Detect which cell encompasses the target text, then output its (X, Y) center coordinate. 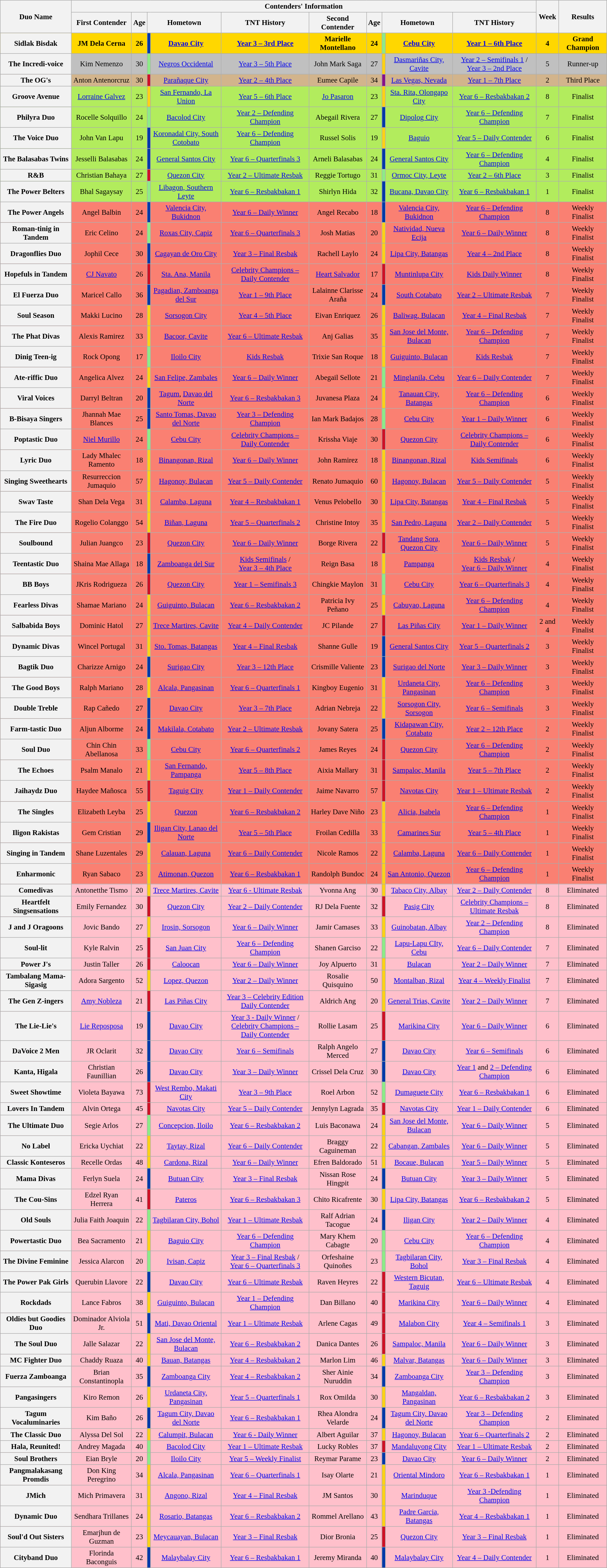
2 and 4 (547, 625)
Year 1 and 2 – Defending Champion (494, 1072)
John Van Lapu (101, 138)
Year 3 – 5th Place (265, 64)
Natividad, Nueva Ecija (419, 233)
Heart Salvador (337, 274)
36 (140, 295)
Aljun Alborme (101, 729)
Iligon Rakistas (36, 832)
The Ultimate Duo (36, 1125)
Antonetthe Tismo (101, 890)
Shaina Mae Allaga (101, 564)
Lovers In Tandem (36, 1109)
Concepcion, Iloilo (186, 1125)
Kim Nemenzo (101, 64)
Ivisan, Capiz (186, 1261)
Kidapawan City, Cotabato (419, 729)
Chin Chin Abellanosa (101, 750)
Gem Cristian (101, 832)
Aixia Mallary (337, 770)
The Singles (36, 812)
Quezon (186, 812)
San Felipe, Zambales (186, 378)
Bea Sacramento (101, 1241)
Fuerza Zamboanga (36, 1377)
Padre Garcia, Batangas (419, 1516)
Year 5 – 6th Place (265, 97)
Year 5 – Quarterfinals 1 (265, 1397)
Sidlak Bisdak (36, 44)
JC Pilande (337, 625)
Efren Baldorado (337, 1162)
Adora Sargento (101, 981)
Randolph Bundoc (337, 874)
Marinduque (419, 1495)
Lance Fabros (101, 1303)
Alicia, Isabela (419, 812)
Baliwag, Bulacan (419, 316)
Angel Recabo (337, 212)
Year 4 – 5th Place (265, 316)
Reymar Parame (337, 1459)
Bagtik Duo (36, 667)
The Good Boys (36, 688)
Christian Bahaya (101, 175)
The Power Pak Girls (36, 1282)
JMich (36, 1495)
Cityband Duo (36, 1557)
Anj Galias (337, 336)
Marlon Lim (337, 1360)
JKris Rodrigueza (101, 584)
Jessica Alarcon (101, 1261)
Eian Bryle (101, 1459)
San Fernando, La Union (186, 97)
Year 1 – 9th Place (265, 295)
Lapu-Lapu CIty, Cebu (419, 948)
Julian Juangco (101, 543)
Borge Rivera (337, 543)
Emily Fernandez (101, 906)
Duo Name (36, 17)
Pangasingers (36, 1397)
Mati, Davao Oriental (186, 1323)
Year 3 – Final Resbak / Year 6 – Quarterfinals 3 (265, 1261)
Wincel Portugal (101, 647)
Rommel Arellano (337, 1516)
Rachell Laylo (337, 253)
Chingkie Maylon (337, 584)
Rock Opong (101, 357)
Shanne Gulle (337, 647)
Nicole Ramos (337, 853)
Reign Basa (337, 564)
Taguig City (186, 791)
Rox Omilda (337, 1397)
Kids Semifinals / Year 3 – 4th Place (265, 564)
Kanta, Higala (36, 1072)
Las Vegas, Nevada (419, 80)
Koronadal City, South Cotobato (186, 138)
Alyssa Del Sol (101, 1435)
Roxas City, Capiz (186, 233)
Crissel Dela Cruz (337, 1072)
Luis Baconawa (337, 1125)
Querubin Llavore (101, 1282)
Sorsogon City, Sorsogon (419, 709)
Soul Duo (36, 750)
Salbabida Boys (36, 625)
Atimonan, Quezon (186, 874)
Krissha Viaje (337, 440)
Dominic Hatol (101, 625)
Year 5 – 8th Place (265, 770)
The Incredi-voice (36, 64)
Year 2 – Semifinals 1 / Year 3 – 2nd Place (494, 64)
Christian Faunillian (101, 1072)
Groove Avenue (36, 97)
Contenders' Information (303, 6)
Pasig City (419, 906)
Tagum, Davao del Norte (186, 398)
Alexis Ramirez (101, 336)
Fearless Divas (36, 605)
Swav Taste (36, 502)
Year 5 – Daily Winner (494, 1162)
Year 3 - Daily Winner / Celebrity Champions – Daily Contender (265, 1026)
Dasmariñas City, Cavite (419, 64)
Albert Aguilar (337, 1435)
Western Bicutan, Taguig (419, 1282)
Year 2 – 4th Place (265, 80)
The Power Belters (36, 191)
Shanen Garciso (337, 948)
Jo Pasaron (337, 97)
Comedivas (36, 890)
Old Souls (36, 1220)
Ericka Uychiat (101, 1146)
Hala, Reunited! (36, 1446)
Shane Luzentales (101, 853)
Cabangan, Zambales (419, 1146)
Arlene Cagas (337, 1323)
Shan Dela Vega (101, 502)
Year 3 – 3rd Place (265, 44)
Dinig Teen-ig (36, 357)
Charizze Arnigo (101, 667)
The Lie-Lie's (36, 1026)
Bhal Sagaysay (101, 191)
Shirlyn Hida (337, 191)
The Divine Feminine (36, 1261)
Dumaguete City (419, 1093)
Kim Baño (101, 1418)
Bucana, Davao City (419, 191)
Philyra Duo (36, 117)
Year 2 – 12th Place (494, 729)
Year 5 – 4th Place (494, 832)
Brian Constantinopla (101, 1377)
Bocaue, Bulacan (419, 1162)
Year 3 – 9th Place (265, 1093)
Rosalie Quisquino (337, 981)
Year 1 – Semifinals 3 (265, 584)
Sher Ainie Nuruddin (337, 1377)
Soul Season (36, 316)
San Pedro, Laguna (419, 522)
Montalban, Rizal (419, 981)
Juvanesa Plaza (337, 398)
Year 5 – Weekly Finalist (265, 1459)
Adrian Nebreja (337, 709)
Year 5 – 7th Place (494, 770)
Renato Jumaquio (337, 481)
Makilala, Cotabato (186, 729)
Double Treble (36, 709)
Roel Arbon (337, 1093)
Ralph Mariano (101, 688)
Jaime Navarro (337, 791)
San Fernando, Pampanga (186, 770)
Soul'd Out Sisters (36, 1537)
Resurreccion Jumaquio (101, 481)
Harley Dave Niño (337, 812)
Ryan Sabaco (101, 874)
Teentastic Duo (36, 564)
Bauan, Batangas (186, 1360)
Meycauayan, Bulacan (186, 1537)
Amy Nobleza (101, 1001)
Crismille Valiente (337, 667)
Jesselli Balasabas (101, 159)
Kids Daily Winner (494, 274)
Recelle Ordas (101, 1162)
Classic Konteseros (36, 1162)
Ralph Angelo Merced (337, 1051)
Orfeshaine Quinoñes (337, 1261)
42 (140, 1557)
Rocelle Solquillo (101, 117)
Dragonflies Duo (36, 253)
Sta. Ana, Manila (186, 274)
The Cou-Sins (36, 1200)
38 (140, 1303)
Rollie Lasam (337, 1026)
Mangaldan, Pangasinan (419, 1397)
Eric Celino (101, 233)
Arneli Balasabas (337, 159)
Chito Ricafrente (337, 1200)
Caloocan (186, 964)
Tandang Sora, Quezon City (419, 543)
Irosin, Sorsogon (186, 927)
Roman-tinig in Tandem (36, 233)
Violeta Bayawa (101, 1093)
The Balasabas Twins (36, 159)
Jamir Camases (337, 927)
Dior Bronia (337, 1537)
Josh Matias (337, 233)
RJ Dela Fuente (337, 906)
Russel Solis (337, 138)
Alvin Ortega (101, 1109)
Marielle Montellano (337, 44)
Don King Peregrino (101, 1475)
San Antonio, Quezon (419, 874)
Iligan City, Lanao del Norte (186, 832)
Enharmonic (36, 874)
Froilan Cedilla (337, 832)
Angel Balbin (101, 212)
Hopefuls in Tandem (36, 274)
Tabaco City, Albay (419, 890)
49 (374, 1323)
Eivan Enriquez (337, 316)
DaVoice 2 Men (36, 1051)
Iligan City (419, 1220)
Shamae Mariano (101, 605)
Dynamic Divas (36, 647)
Rockdads (36, 1303)
Kids Semifinals (494, 460)
Maricel Callo (101, 295)
Julia Faith Joaquin (101, 1220)
South Cotabato (419, 295)
CJ Navato (101, 274)
Celebrity Champions – Ultimate Resbak (494, 906)
Jaihaydz Duo (36, 791)
Lopez, Quezon (186, 981)
Grand Champion (583, 44)
Second Contender (337, 23)
Venus Pelobello (337, 502)
Makki Lucino (101, 316)
San Juan City (186, 948)
Santo Tomas, Davao del Norte (186, 419)
Rhea Alondra Velarde (337, 1418)
Ralf Adrian Tacogue (337, 1220)
Joy Alpuerto (337, 964)
The Classic Duo (36, 1435)
Calumpit, Bulacan (186, 1435)
Farm-tastic Duo (36, 729)
Dynamic Duo (36, 1516)
Angono, Rizal (186, 1495)
Abegail Sellote (337, 378)
Jennylyn Lagrada (337, 1109)
Minglanila, Cebu (419, 378)
Taytay, Rizal (186, 1146)
Pateros (186, 1200)
Angelica Alvez (101, 378)
Ferlyn Suela (101, 1178)
BB Boys (36, 584)
Cardona, Rizal (186, 1162)
B-Bisaya Singers (36, 419)
60 (374, 481)
Patricia Ivy Peñano (337, 605)
Ate-riffic Duo (36, 378)
Surigao del Norte (419, 667)
Year 3 -Defending Champion (494, 1495)
Psalm Manalo (101, 770)
54 (140, 522)
Biñan, Laguna (186, 522)
The Phat Divas (36, 336)
Viral Voices (36, 398)
Year 4 – Weekly Finalist (494, 981)
Trixie San Roque (337, 357)
Sto. Tomas, Batangas (186, 647)
Jalle Salazar (101, 1344)
Year 2 – 6th Place (494, 175)
Pagadian, Zamboanga del Sur (186, 295)
Year 3 – 12th Place (265, 667)
Year 5 – 5th Place (265, 832)
Pampanga (419, 564)
The OG's (36, 80)
Dominador Alviola Jr. (101, 1323)
Lyric Duo (36, 460)
46 (374, 1360)
48 (140, 1162)
Jhannah Mae Blances (101, 419)
Nissan Rose Hingpit (337, 1178)
Andrey Magada (101, 1446)
Ormoc City, Leyte (419, 175)
Emarjhun de Guzman (101, 1537)
Year 3 – 7th Place (265, 709)
Powertastic Duo (36, 1241)
Week (547, 17)
Malvar, Batangas (419, 1360)
Kingboy Eugenio (337, 688)
John Ramirez (337, 460)
Jeremy Miranda (337, 1557)
Tambalang Mama-Sigasig (36, 981)
Dan Billano (337, 1303)
Haydee Mañosca (101, 791)
West Rembo, Makati City (186, 1093)
Sweet Showtime (36, 1093)
James Reyes (337, 750)
Anton Antenorcruz (101, 80)
JR Oclarit (101, 1051)
The Gen Z-ingers (36, 1001)
Darryl Beltran (101, 398)
Baguio (419, 138)
Mary Khem Cabagte (337, 1241)
Sorsogon City (186, 316)
Segie Arlos (101, 1125)
Mich Primavera (101, 1495)
Lie Reposposa (101, 1026)
Year 1 – 6th Place (494, 44)
Edzel Ryan Herrera (101, 1200)
Aldrich Ang (337, 1001)
Tagum Vocaluminaries (36, 1418)
Calauan, Laguna (186, 853)
Christine Intoy (337, 522)
Kyle Ralvin (101, 948)
Rosario, Batangas (186, 1516)
Elizabeth Leyba (101, 812)
Camarines Sur (419, 832)
Tanauan City, Batangas (419, 398)
Isay Olarte (337, 1475)
Negros Occidental (186, 64)
Power J's (36, 964)
R&B (36, 175)
Soul-lit (36, 948)
Year 1 – Defending Champion (265, 1303)
43 (374, 1516)
Mandaluyong City (419, 1446)
Malabon City (419, 1323)
Yvonna Ang (337, 890)
Cagayan de Oro City (186, 253)
First Contender (101, 23)
Braggy Caguineman (337, 1146)
Muntinlupa City (419, 274)
The Echoes (36, 770)
Kiro Remon (101, 1397)
Zamboanga del Sur (186, 564)
The Power Angels (36, 212)
Kids Resbak / Year 6 – Daily Winner (494, 564)
Year 4 – 2nd Place (494, 253)
Year 4 – Semifinals 1 (494, 1323)
Bacoor, Cavite (186, 336)
Year 1 – 7th Place (494, 80)
50 (374, 981)
JM Santos (337, 1495)
Poptastic Duo (36, 440)
Jovany Satera (337, 729)
Eumee Capile (337, 80)
Soul Brothers (36, 1459)
General Trias, Cavite (419, 1001)
Heartfelt Singsensations (36, 906)
Mama Divas (36, 1178)
The Voice Duo (36, 138)
J and J Oragoons (36, 927)
Rap Cañedo (101, 709)
Jovic Bando (101, 927)
Jophil Cece (101, 253)
Guinobatan, Albay (419, 927)
55 (140, 791)
Cabuyao, Laguna (419, 605)
Surigao City (186, 667)
41 (140, 1200)
45 (140, 1109)
Dipolog City (419, 117)
Third Place (583, 80)
Chaddy Ruaza (101, 1360)
JM Dela Cerna (101, 44)
73 (140, 1093)
MC Fighter Duo (36, 1360)
Sendhara Trillanes (101, 1516)
Year 3 – Celebrity Edition Daily Contender (265, 1001)
The Soul Duo (36, 1344)
Lalainne Clarisse Araña (337, 295)
Libagon, Southern Leyte (186, 191)
Ian Mark Badajos (337, 419)
Soulbound (36, 543)
Oriental Mindoro (419, 1475)
No Label (36, 1146)
John Mark Saga (337, 64)
Bulacan (419, 964)
Lucky Robles (337, 1446)
Singing Sweethearts (36, 481)
Year 6 - Daily Winner (265, 1435)
Florinda Baconguis (101, 1557)
Danica Dantes (337, 1344)
Lorraine Galvez (101, 97)
Raven Heyres (337, 1282)
Parañaque City (186, 80)
Oldies but Goodies Duo (36, 1323)
Niel Murillo (101, 440)
Sta. Rita, Olongapo City (419, 97)
The Fire Duo (36, 522)
Runner-up (583, 64)
Year 6 - Ultimate Resbak (265, 890)
Justin Taller (101, 964)
Pangmalakasang Promdis (36, 1475)
Results (583, 17)
Rogelio Colanggo (101, 522)
Baguio City (186, 1241)
Reggie Tortugo (337, 175)
Abegail Rivera (337, 117)
El Fuerza Duo (36, 295)
Lady Mhalec Ramento (101, 460)
Singing in Tandem (36, 853)
